Determine the (X, Y) coordinate at the center of the cell enclosing the given text.  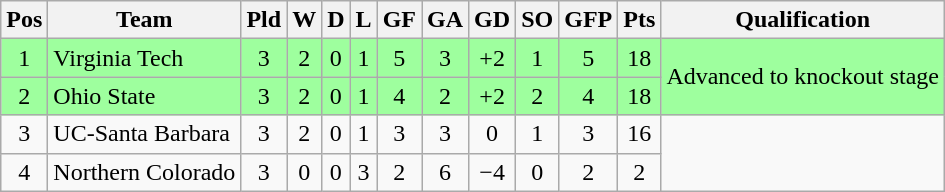
16 (640, 134)
Pld (264, 20)
Northern Colorado (144, 172)
Virginia Tech (144, 58)
UC-Santa Barbara (144, 134)
6 (446, 172)
Team (144, 20)
SO (538, 20)
L (364, 20)
Ohio State (144, 96)
GF (399, 20)
D (336, 20)
GD (492, 20)
Pts (640, 20)
W (304, 20)
Pos (24, 20)
Advanced to knockout stage (803, 77)
GFP (588, 20)
−4 (492, 172)
Qualification (803, 20)
GA (446, 20)
